Return the [X, Y] coordinate for the center point of the cell that contains the specified text.  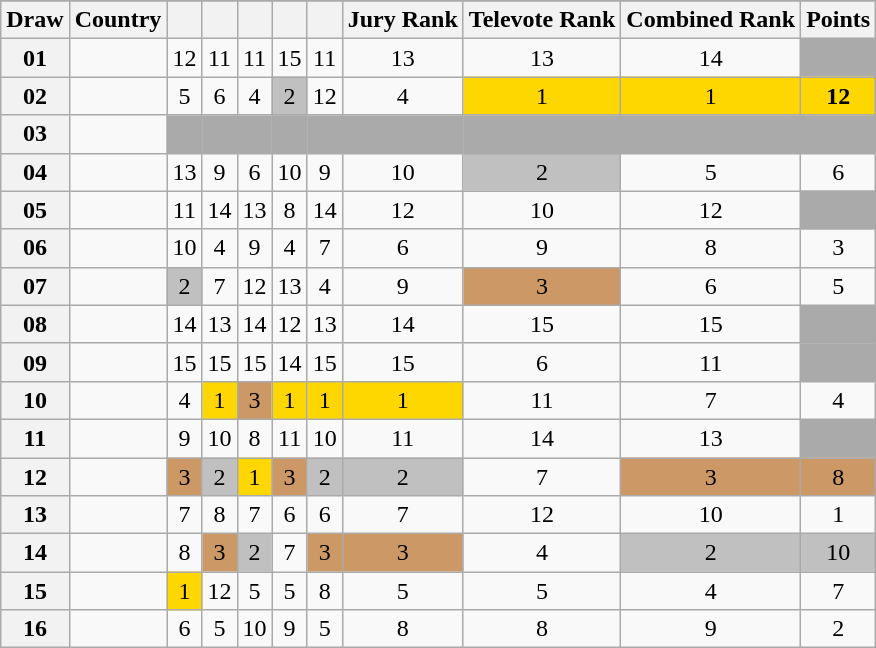
04 [35, 172]
07 [35, 286]
16 [35, 629]
01 [35, 58]
Country [118, 20]
Jury Rank [402, 20]
Draw [35, 20]
Points [838, 20]
09 [35, 362]
06 [35, 248]
Combined Rank [711, 20]
05 [35, 210]
08 [35, 324]
03 [35, 134]
Televote Rank [542, 20]
02 [35, 96]
